Scan for the cell matching the given text and deliver its (X, Y) coordinate at center. 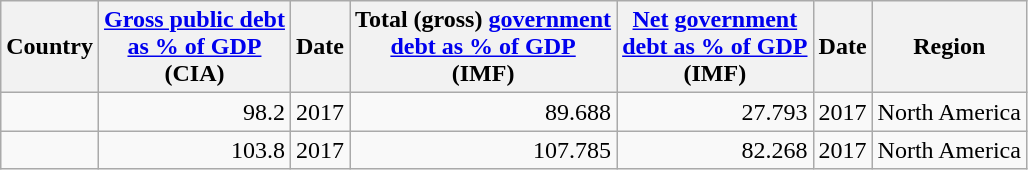
103.8 (194, 150)
Net governmentdebt as % of GDP(IMF) (715, 47)
98.2 (194, 112)
Country (50, 47)
82.268 (715, 150)
89.688 (484, 112)
107.785 (484, 150)
Region (949, 47)
27.793 (715, 112)
Total (gross) governmentdebt as % of GDP(IMF) (484, 47)
Gross public debtas % of GDP(CIA) (194, 47)
